Find where the given text appears and provide that cell's center as (x, y) coordinate. 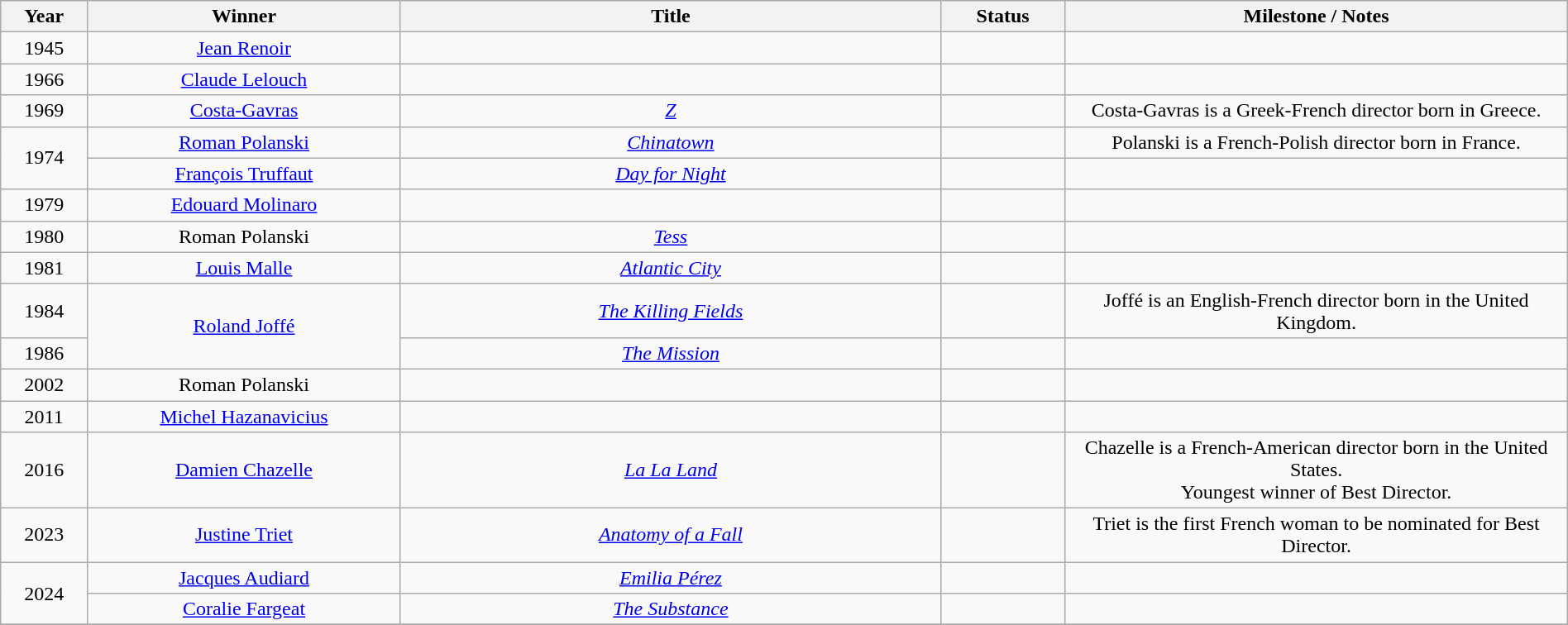
Costa-Gavras is a Greek-French director born in Greece. (1317, 111)
Roland Joffé (245, 326)
Chazelle is a French-American director born in the United States.Youngest winner of Best Director. (1317, 470)
Claude Lelouch (245, 79)
Status (1002, 17)
Year (45, 17)
Tess (670, 236)
Louis Malle (245, 268)
Costa-Gavras (245, 111)
Jacques Audiard (245, 578)
1981 (45, 268)
2002 (45, 384)
Jean Renoir (245, 48)
Day for Night (670, 174)
1986 (45, 353)
The Mission (670, 353)
Atlantic City (670, 268)
The Substance (670, 609)
1984 (45, 311)
Emilia Pérez (670, 578)
Anatomy of a Fall (670, 536)
Milestone / Notes (1317, 17)
1979 (45, 205)
Justine Triet (245, 536)
The Killing Fields (670, 311)
Chinatown (670, 142)
1974 (45, 158)
François Truffaut (245, 174)
Polanski is a French-Polish director born in France. (1317, 142)
1945 (45, 48)
Edouard Molinaro (245, 205)
Coralie Fargeat (245, 609)
1966 (45, 79)
Triet is the first French woman to be nominated for Best Director. (1317, 536)
2023 (45, 536)
1980 (45, 236)
Joffé is an English-French director born in the United Kingdom. (1317, 311)
Z (670, 111)
1969 (45, 111)
2024 (45, 594)
La La Land (670, 470)
Winner (245, 17)
Damien Chazelle (245, 470)
Title (670, 17)
Michel Hazanavicius (245, 416)
2011 (45, 416)
2016 (45, 470)
